For the text-containing cell, return its midpoint in (X, Y) coordinate format. 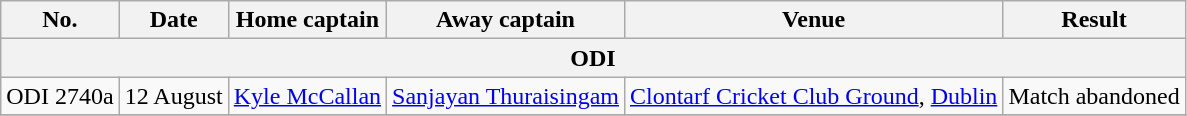
Sanjayan Thuraisingam (506, 96)
No. (60, 20)
Home captain (307, 20)
Match abandoned (1094, 96)
ODI (593, 58)
Clontarf Cricket Club Ground, Dublin (813, 96)
ODI 2740a (60, 96)
Venue (813, 20)
Away captain (506, 20)
Date (174, 20)
Result (1094, 20)
12 August (174, 96)
Kyle McCallan (307, 96)
